Provide the [X, Y] coordinate of the cell's center where the given text is located.  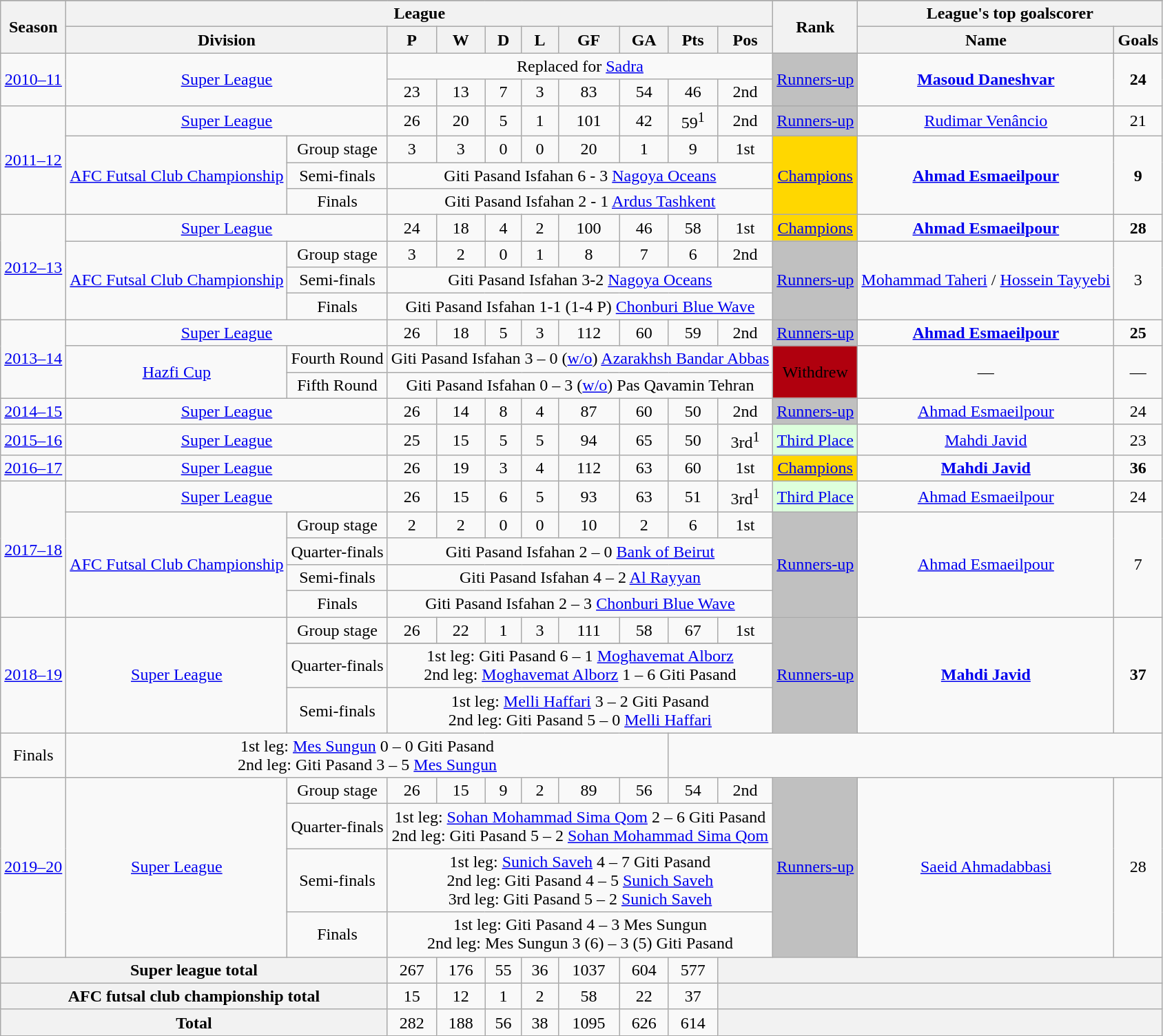
626 [644, 1022]
Pos [745, 40]
2012–13 [33, 267]
101 [588, 121]
Total [194, 1022]
93 [588, 497]
League's top goalscorer [1010, 14]
2013–14 [33, 359]
Rank [816, 27]
67 [693, 630]
94 [588, 439]
Division [227, 40]
D [503, 40]
55 [503, 970]
Super league total [194, 970]
Season [33, 27]
Hazfi Cup [176, 372]
614 [693, 1022]
W [460, 40]
87 [588, 411]
13 [460, 92]
10 [588, 525]
89 [588, 791]
Goals [1138, 40]
Replaced for Sadra [580, 66]
19 [460, 468]
577 [693, 970]
1st leg: Giti Pasand 4 – 3 Mes Sungun 2nd leg: Mes Sungun 3 (6) – 3 (5) Giti Pasand [580, 934]
2015–16 [33, 439]
2019–20 [33, 867]
65 [644, 439]
League [420, 14]
176 [460, 970]
Saeid Ahmadabbasi [986, 867]
83 [588, 92]
111 [588, 630]
Masoud Daneshvar [986, 79]
1st leg: Sohan Mohammad Sima Qom 2 – 6 Giti Pasand 2nd leg: Giti Pasand 5 – 2 Sohan Mohammad Sima Qom [580, 827]
1st leg: Sunich Saveh 4 – 7 Giti Pasand 2nd leg: Giti Pasand 4 – 5 Sunich Saveh 3rd leg: Giti Pasand 5 – 2 Sunich Saveh [580, 880]
51 [693, 497]
282 [412, 1022]
Giti Pasand Isfahan 2 – 0 Bank of Beirut [580, 551]
L [540, 40]
Giti Pasand Isfahan 3-2 Nagoya Oceans [580, 280]
38 [540, 1022]
12 [460, 996]
1037 [588, 970]
2010–11 [33, 79]
Fourth Round [338, 359]
14 [460, 411]
Giti Pasand Isfahan 2 - 1 Ardus Tashkent [580, 202]
GF [588, 40]
P [412, 40]
42 [644, 121]
2016–17 [33, 468]
1st leg: Melli Haffari 3 – 2 Giti Pasand 2nd leg: Giti Pasand 5 – 0 Melli Haffari [580, 711]
Giti Pasand Isfahan 3 – 0 (w/o) Azarakhsh Bandar Abbas [580, 359]
604 [644, 970]
Pts [693, 40]
2017–18 [33, 550]
2011–12 [33, 160]
1st leg: Mes Sungun 0 – 0 Giti Pasand 2nd leg: Giti Pasand 3 – 5 Mes Sungun [367, 755]
Giti Pasand Isfahan 4 – 2 Al Rayyan [580, 578]
1st leg: Giti Pasand 6 – 1 Moghavemat Alborz 2nd leg: Moghavemat Alborz 1 – 6 Giti Pasand [580, 665]
Name [986, 40]
Fifth Round [338, 385]
Rudimar Venâncio [986, 121]
Giti Pasand Isfahan 1-1 (1-4 P) Chonburi Blue Wave [580, 307]
GA [644, 40]
1095 [588, 1022]
2014–15 [33, 411]
267 [412, 970]
AFC futsal club championship total [194, 996]
Giti Pasand Isfahan 6 - 3 Nagoya Oceans [580, 176]
Mohammad Taheri / Hossein Tayyebi [986, 280]
2018–19 [33, 675]
100 [588, 228]
Giti Pasand Isfahan 2 – 3 Chonburi Blue Wave [580, 604]
591 [693, 121]
21 [1138, 121]
Withdrew [816, 372]
188 [460, 1022]
Giti Pasand Isfahan 0 – 3 (w/o) Pas Qavamin Tehran [580, 385]
59 [693, 333]
